Identify which cell holds the provided text, then report its (X, Y) central coordinate. 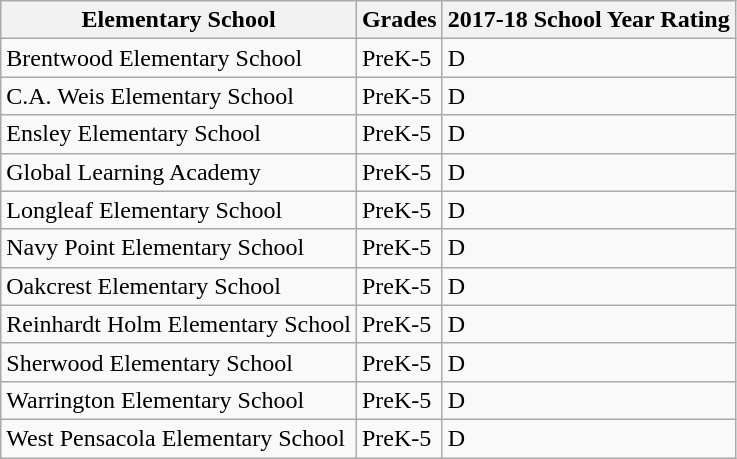
Grades (399, 20)
2017-18 School Year Rating (588, 20)
West Pensacola Elementary School (179, 438)
Elementary School (179, 20)
Brentwood Elementary School (179, 58)
Warrington Elementary School (179, 400)
Sherwood Elementary School (179, 362)
Oakcrest Elementary School (179, 286)
Global Learning Academy (179, 172)
Ensley Elementary School (179, 134)
Reinhardt Holm Elementary School (179, 324)
C.A. Weis Elementary School (179, 96)
Navy Point Elementary School (179, 248)
Longleaf Elementary School (179, 210)
